Determine the [x, y] coordinate at the center of the cell enclosing the given text.  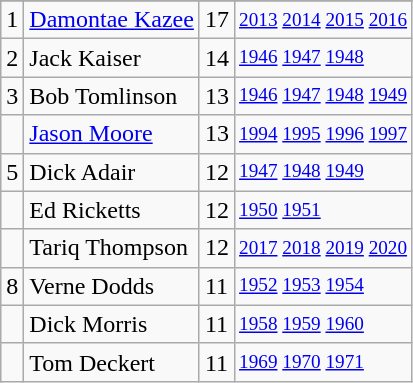
Bob Tomlinson [112, 96]
1947 1948 1949 [324, 172]
Dick Adair [112, 172]
3 [12, 96]
5 [12, 172]
Damontae Kazee [112, 20]
Ed Ricketts [112, 210]
17 [216, 20]
Jason Moore [112, 134]
1958 1959 1960 [324, 324]
Tom Deckert [112, 362]
1952 1953 1954 [324, 286]
2017 2018 2019 2020 [324, 248]
8 [12, 286]
1946 1947 1948 1949 [324, 96]
2013 2014 2015 2016 [324, 20]
Tariq Thompson [112, 248]
Jack Kaiser [112, 58]
1 [12, 20]
14 [216, 58]
2 [12, 58]
Verne Dodds [112, 286]
1950 1951 [324, 210]
1994 1995 1996 1997 [324, 134]
1946 1947 1948 [324, 58]
Dick Morris [112, 324]
1969 1970 1971 [324, 362]
